Provide the [x, y] coordinate of the cell's center where the given text is located.  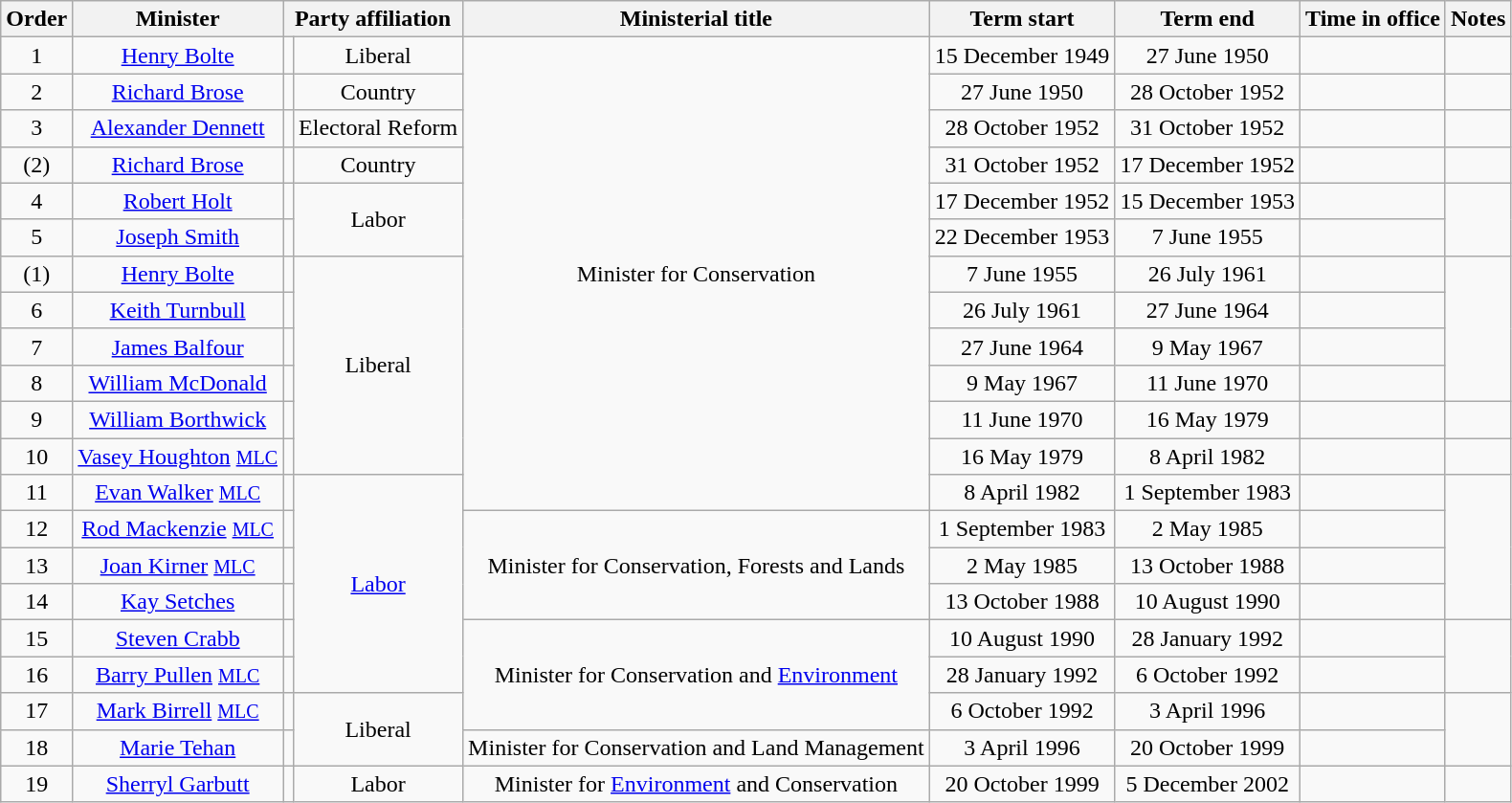
Term start [1022, 19]
Minister for Conservation, Forests and Lands [697, 566]
Party affiliation [373, 19]
Barry Pullen MLC [178, 675]
Mark Birrell MLC [178, 711]
Sherryl Garbutt [178, 784]
Minister for Conservation and Land Management [697, 747]
3 [36, 128]
William Borthwick [178, 419]
7 [36, 346]
17 [36, 711]
William McDonald [178, 383]
22 December 1953 [1022, 237]
Minister for Conservation and Environment [697, 675]
Minister for Conservation [697, 274]
4 [36, 201]
11 [36, 493]
Term end [1208, 19]
6 [36, 310]
Steven Crabb [178, 638]
Alexander Dennett [178, 128]
5 December 2002 [1208, 784]
Joseph Smith [178, 237]
Rod Mackenzie MLC [178, 529]
14 [36, 602]
19 [36, 784]
Evan Walker MLC [178, 493]
Electoral Reform [379, 128]
15 [36, 638]
(1) [36, 274]
15 December 1953 [1208, 201]
9 [36, 419]
Keith Turnbull [178, 310]
2 [36, 92]
5 [36, 237]
James Balfour [178, 346]
Ministerial title [697, 19]
Kay Setches [178, 602]
18 [36, 747]
Time in office [1373, 19]
Joan Kirner MLC [178, 566]
Notes [1478, 19]
(2) [36, 165]
10 [36, 457]
Minister [178, 19]
12 [36, 529]
16 [36, 675]
Minister for Environment and Conservation [697, 784]
Robert Holt [178, 201]
Order [36, 19]
8 [36, 383]
Marie Tehan [178, 747]
1 [36, 56]
15 December 1949 [1022, 56]
13 [36, 566]
Vasey Houghton MLC [178, 457]
